Search for the cell housing the specified text and yield its (x, y) center coordinate. 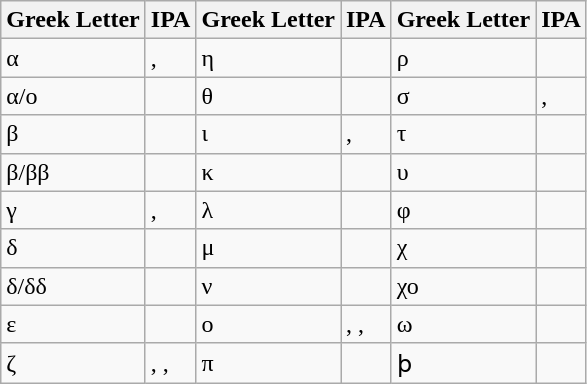
φ (464, 210)
α (74, 58)
γ (74, 210)
χο (464, 286)
τ (464, 134)
ϸ (464, 363)
δ/δδ (74, 286)
λ (268, 210)
β (74, 134)
ι (268, 134)
υ (464, 172)
ζ (74, 363)
ρ (464, 58)
θ (268, 96)
χ (464, 248)
α/ο (74, 96)
η (268, 58)
σ (464, 96)
ε (74, 324)
ω (464, 324)
μ (268, 248)
δ (74, 248)
β/ββ (74, 172)
κ (268, 172)
ο (268, 324)
π (268, 363)
ν (268, 286)
